Extract the [X, Y] coordinate from the center of the cell holding the provided text.  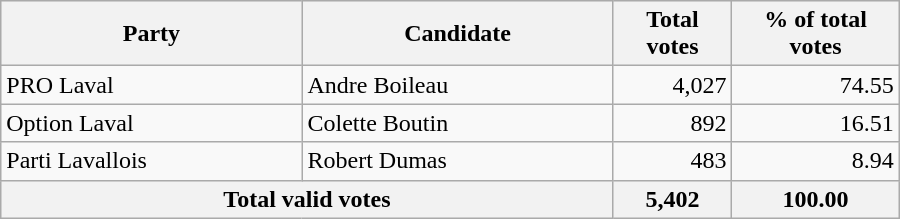
8.94 [816, 161]
16.51 [816, 123]
4,027 [672, 85]
100.00 [816, 199]
Candidate [458, 34]
5,402 [672, 199]
PRO Laval [152, 85]
Total votes [672, 34]
Option Laval [152, 123]
Party [152, 34]
Andre Boileau [458, 85]
483 [672, 161]
Colette Boutin [458, 123]
Parti Lavallois [152, 161]
% of total votes [816, 34]
Robert Dumas [458, 161]
892 [672, 123]
Total valid votes [307, 199]
74.55 [816, 85]
